From the cell containing the given text, extract its center point as [x, y] coordinate. 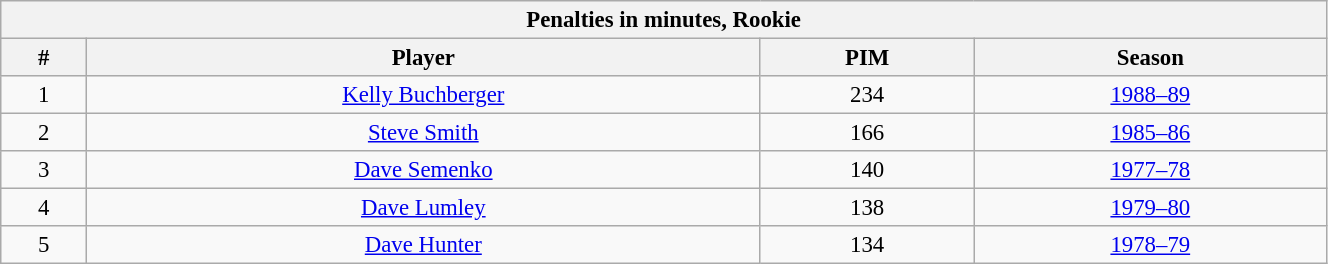
4 [44, 208]
1988–89 [1150, 95]
Steve Smith [423, 133]
# [44, 58]
PIM [867, 58]
1 [44, 95]
1978–79 [1150, 245]
1977–78 [1150, 170]
138 [867, 208]
Dave Hunter [423, 245]
Penalties in minutes, Rookie [664, 20]
134 [867, 245]
Kelly Buchberger [423, 95]
Player [423, 58]
Season [1150, 58]
Dave Semenko [423, 170]
3 [44, 170]
Dave Lumley [423, 208]
5 [44, 245]
1985–86 [1150, 133]
1979–80 [1150, 208]
234 [867, 95]
140 [867, 170]
166 [867, 133]
2 [44, 133]
